Detect which cell encompasses the target text, then output its [x, y] center coordinate. 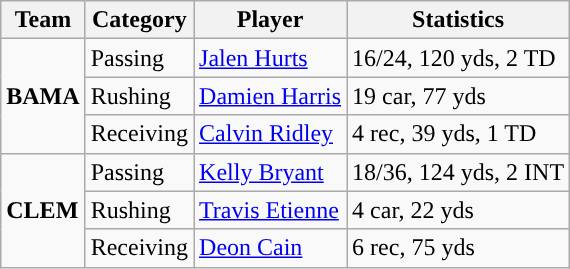
19 car, 77 yds [458, 96]
Player [270, 20]
Team [43, 20]
16/24, 120 yds, 2 TD [458, 58]
Deon Cain [270, 248]
Calvin Ridley [270, 134]
Statistics [458, 20]
6 rec, 75 yds [458, 248]
Travis Etienne [270, 210]
CLEM [43, 210]
18/36, 124 yds, 2 INT [458, 172]
Category [139, 20]
Kelly Bryant [270, 172]
4 car, 22 yds [458, 210]
BAMA [43, 96]
Damien Harris [270, 96]
Jalen Hurts [270, 58]
4 rec, 39 yds, 1 TD [458, 134]
